Search for the cell housing the specified text and yield its (X, Y) center coordinate. 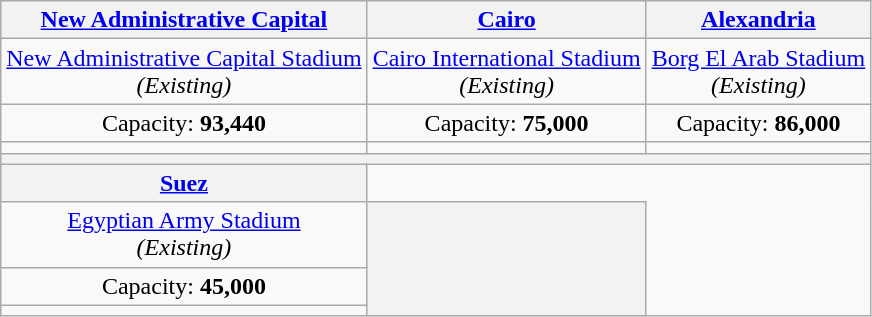
Egyptian Army Stadium(Existing) (184, 234)
Capacity: 75,000 (506, 123)
New Administrative Capital (184, 20)
Borg El Arab Stadium(Existing) (758, 72)
Cairo (506, 20)
Capacity: 45,000 (184, 286)
Alexandria (758, 20)
Cairo International Stadium(Existing) (506, 72)
New Administrative Capital Stadium(Existing) (184, 72)
Capacity: 93,440 (184, 123)
Suez (184, 183)
Capacity: 86,000 (758, 123)
